Return [x, y] of the center of cell containing provided text 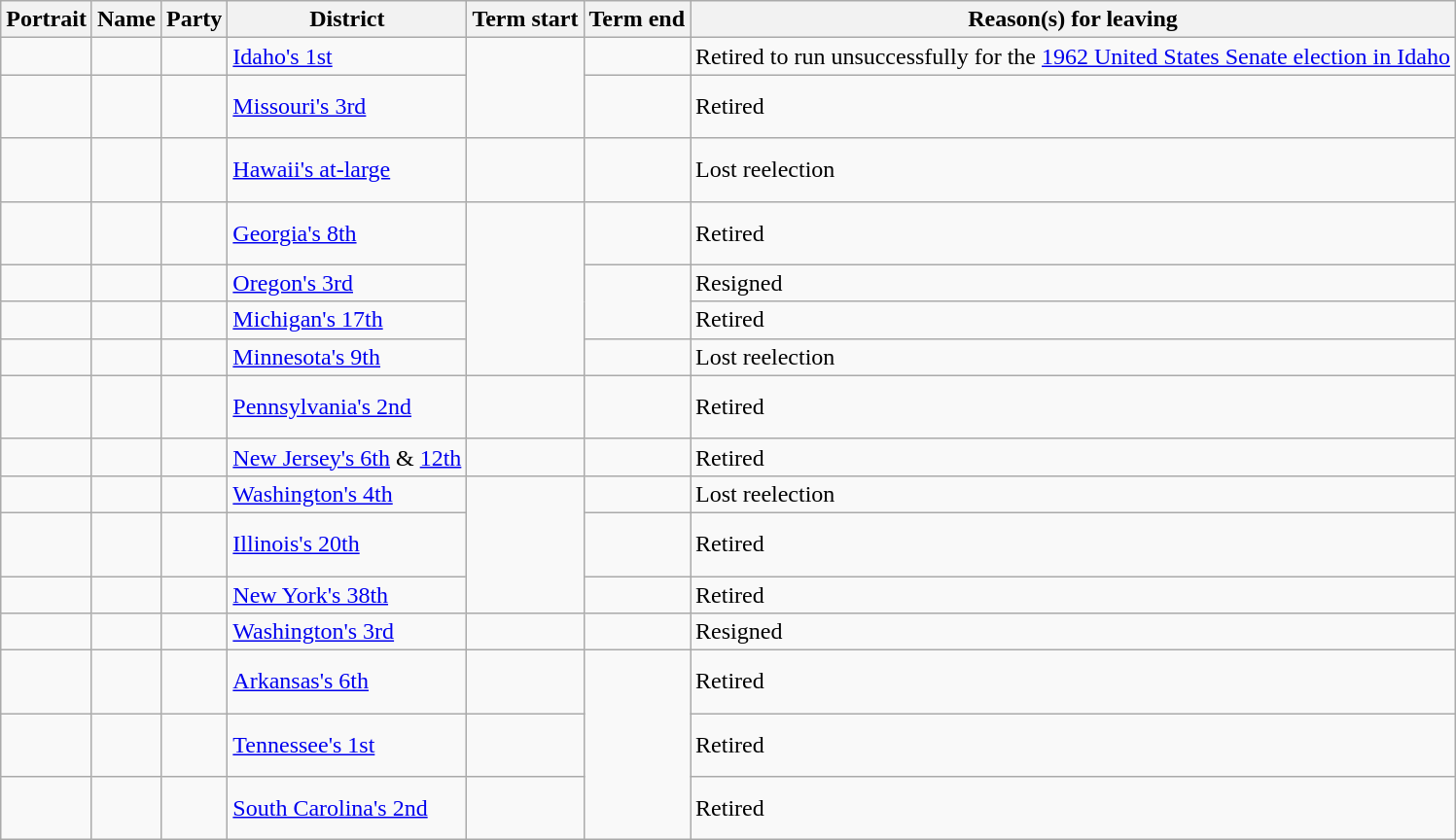
Georgia's 8th [347, 233]
New Jersey's 6th & 12th [347, 457]
Arkansas's 6th [347, 682]
Hawaii's at-large [347, 169]
Term start [525, 19]
Tennessee's 1st [347, 745]
Missouri's 3rd [347, 107]
District [347, 19]
Minnesota's 9th [347, 357]
Retired to run unsuccessfully for the 1962 United States Senate election in Idaho [1074, 56]
South Carolina's 2nd [347, 809]
Party [194, 19]
Michigan's 17th [347, 320]
Oregon's 3rd [347, 283]
Reason(s) for leaving [1074, 19]
Illinois's 20th [347, 544]
Washington's 3rd [347, 632]
Name [126, 19]
Term end [637, 19]
Pennsylvania's 2nd [347, 406]
New York's 38th [347, 594]
Idaho's 1st [347, 56]
Portrait [47, 19]
Washington's 4th [347, 494]
